Locate the cell with the specified text and output its [X, Y] center coordinate. 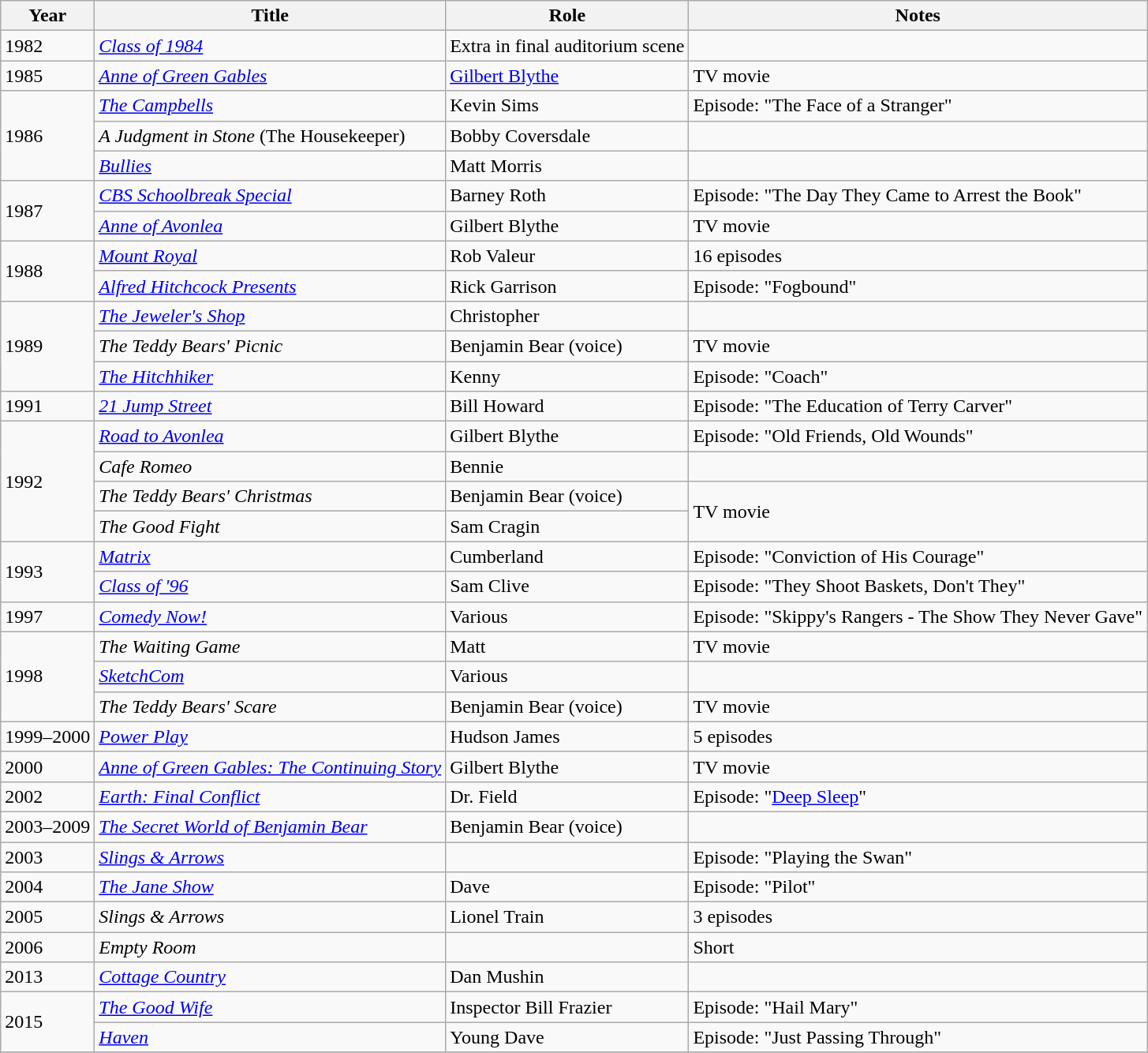
The Jeweler's Shop [270, 316]
Matt Morris [567, 166]
Class of 1984 [270, 46]
Kenny [567, 377]
Earth: Final Conflict [270, 796]
Bennie [567, 467]
Role [567, 16]
Anne of Green Gables: The Continuing Story [270, 766]
Matt [567, 646]
Rob Valeur [567, 256]
3 episodes [918, 917]
1998 [47, 676]
Power Play [270, 736]
Haven [270, 1037]
Inspector Bill Frazier [567, 1007]
Episode: "The Education of Terry Carver" [918, 407]
Episode: "The Face of a Stranger" [918, 106]
Class of '96 [270, 586]
Anne of Avonlea [270, 226]
Notes [918, 16]
Episode: "Coach" [918, 377]
Matrix [270, 556]
Dr. Field [567, 796]
21 Jump Street [270, 407]
1985 [47, 76]
1982 [47, 46]
2000 [47, 766]
Year [47, 16]
Young Dave [567, 1037]
Christopher [567, 316]
Episode: "Playing the Swan" [918, 856]
2004 [47, 887]
1989 [47, 346]
5 episodes [918, 736]
The Teddy Bears' Scare [270, 706]
1993 [47, 571]
The Campbells [270, 106]
SketchCom [270, 676]
Sam Cragin [567, 526]
Episode: "Just Passing Through" [918, 1037]
The Hitchhiker [270, 377]
Extra in final auditorium scene [567, 46]
Episode: "They Shoot Baskets, Don't They" [918, 586]
Sam Clive [567, 586]
A Judgment in Stone (The Housekeeper) [270, 136]
Bobby Coversdale [567, 136]
Alfred Hitchcock Presents [270, 286]
1987 [47, 211]
Episode: "Old Friends, Old Wounds" [918, 437]
Cottage Country [270, 977]
Episode: "Deep Sleep" [918, 796]
The Good Wife [270, 1007]
Bill Howard [567, 407]
Road to Avonlea [270, 437]
Episode: "Fogbound" [918, 286]
Rick Garrison [567, 286]
Episode: "Skippy's Rangers - The Show They Never Gave" [918, 616]
2002 [47, 796]
Episode: "The Day They Came to Arrest the Book" [918, 196]
2013 [47, 977]
2015 [47, 1022]
2003 [47, 856]
The Teddy Bears' Christmas [270, 497]
Bullies [270, 166]
The Good Fight [270, 526]
The Waiting Game [270, 646]
1997 [47, 616]
Episode: "Conviction of His Courage" [918, 556]
Title [270, 16]
Short [918, 947]
2005 [47, 917]
Mount Royal [270, 256]
2003–2009 [47, 826]
Lionel Train [567, 917]
1999–2000 [47, 736]
1988 [47, 271]
Empty Room [270, 947]
Hudson James [567, 736]
Episode: "Hail Mary" [918, 1007]
The Jane Show [270, 887]
Barney Roth [567, 196]
Dave [567, 887]
1986 [47, 136]
Episode: "Pilot" [918, 887]
16 episodes [918, 256]
1991 [47, 407]
The Teddy Bears' Picnic [270, 346]
Cafe Romeo [270, 467]
Kevin Sims [567, 106]
The Secret World of Benjamin Bear [270, 826]
CBS Schoolbreak Special [270, 196]
2006 [47, 947]
Dan Mushin [567, 977]
Cumberland [567, 556]
1992 [47, 482]
Anne of Green Gables [270, 76]
Comedy Now! [270, 616]
